Find where the given text appears and provide that cell's center as (x, y) coordinate. 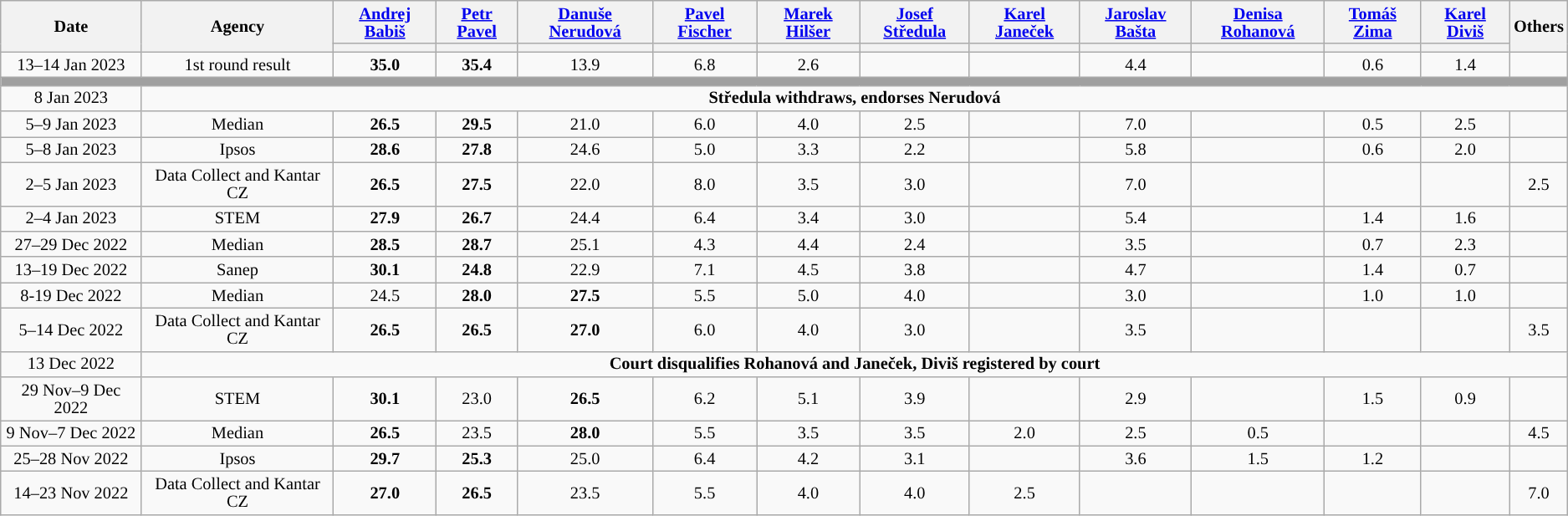
Andrej Babiš (385, 22)
24.5 (385, 296)
28.5 (385, 244)
3.8 (915, 269)
27.8 (477, 149)
22.0 (585, 184)
13–19 Dec 2022 (71, 269)
35.0 (385, 65)
29 Nov–9 Dec 2022 (71, 399)
2.4 (915, 244)
7.1 (705, 269)
24.6 (585, 149)
29.5 (477, 124)
2–5 Jan 2023 (71, 184)
3.1 (915, 458)
25.0 (585, 458)
2.6 (808, 65)
Agency (237, 25)
3.4 (808, 219)
5–9 Jan 2023 (71, 124)
25.1 (585, 244)
29.7 (385, 458)
8-19 Dec 2022 (71, 296)
2–4 Jan 2023 (71, 219)
8.0 (705, 184)
2.3 (1465, 244)
4.3 (705, 244)
3.3 (808, 149)
23.0 (477, 399)
13 Dec 2022 (71, 365)
25.3 (477, 458)
22.9 (585, 269)
3.6 (1136, 458)
35.4 (477, 65)
Court disqualifies Rohanová and Janeček, Diviš registered by court (855, 365)
5.1 (808, 399)
Denisa Rohanová (1258, 22)
14–23 Nov 2022 (71, 493)
2.2 (915, 149)
13.9 (585, 65)
5–8 Jan 2023 (71, 149)
Sanep (237, 269)
Others (1539, 25)
4.2 (808, 458)
Date (71, 25)
1.2 (1373, 458)
5.8 (1136, 149)
28.7 (477, 244)
27.9 (385, 219)
21.0 (585, 124)
Karel Janeček (1024, 22)
5–14 Dec 2022 (71, 330)
Středula withdraws, endorses Nerudová (855, 99)
9 Nov–7 Dec 2022 (71, 433)
24.4 (585, 219)
Pavel Fischer (705, 22)
Josef Středula (915, 22)
Danuše Nerudová (585, 22)
0.9 (1465, 399)
24.8 (477, 269)
6.2 (705, 399)
3.9 (915, 399)
27–29 Dec 2022 (71, 244)
2.9 (1136, 399)
4.7 (1136, 269)
1st round result (237, 65)
6.8 (705, 65)
26.7 (477, 219)
1.6 (1465, 219)
Petr Pavel (477, 22)
Tomáš Zima (1373, 22)
13–14 Jan 2023 (71, 65)
5.4 (1136, 219)
Jaroslav Bašta (1136, 22)
8 Jan 2023 (71, 99)
25–28 Nov 2022 (71, 458)
28.6 (385, 149)
Marek Hilšer (808, 22)
Karel Diviš (1465, 22)
